Identify which cell holds the provided text, then report its (X, Y) central coordinate. 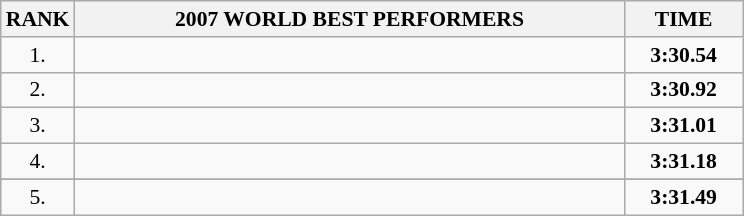
TIME (684, 19)
2. (38, 90)
3:30.92 (684, 90)
2007 WORLD BEST PERFORMERS (349, 19)
RANK (38, 19)
3:30.54 (684, 55)
4. (38, 162)
5. (38, 197)
3. (38, 126)
3:31.49 (684, 197)
3:31.01 (684, 126)
3:31.18 (684, 162)
1. (38, 55)
